Determine the (x, y) coordinate at the center of the cell enclosing the given text.  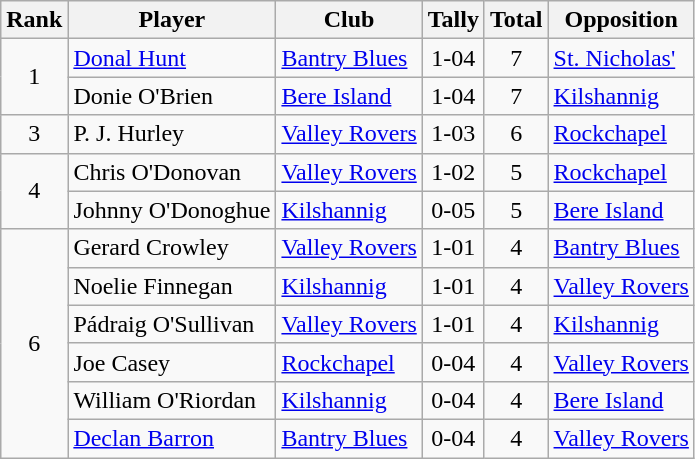
Player (172, 20)
Opposition (621, 20)
1-02 (453, 172)
3 (34, 134)
Pádraig O'Sullivan (172, 324)
St. Nicholas' (621, 58)
P. J. Hurley (172, 134)
Tally (453, 20)
1 (34, 77)
Donal Hunt (172, 58)
Gerard Crowley (172, 248)
William O'Riordan (172, 400)
Rank (34, 20)
Joe Casey (172, 362)
Donie O'Brien (172, 96)
Club (349, 20)
Declan Barron (172, 438)
Johnny O'Donoghue (172, 210)
Noelie Finnegan (172, 286)
1-03 (453, 134)
Chris O'Donovan (172, 172)
Total (516, 20)
0-05 (453, 210)
